Scan for the cell matching the given text and deliver its (x, y) coordinate at center. 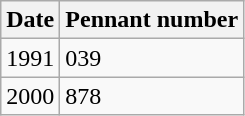
2000 (30, 96)
1991 (30, 58)
878 (152, 96)
039 (152, 58)
Pennant number (152, 20)
Date (30, 20)
